From the cell containing the given text, extract its center point as [X, Y] coordinate. 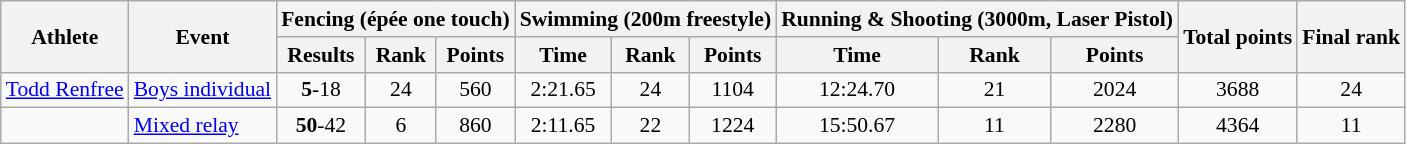
2024 [1114, 90]
Total points [1238, 36]
860 [476, 126]
4364 [1238, 126]
Boys individual [202, 90]
5-18 [321, 90]
Final rank [1351, 36]
3688 [1238, 90]
Athlete [65, 36]
12:24.70 [857, 90]
Event [202, 36]
22 [651, 126]
Results [321, 55]
Todd Renfree [65, 90]
Running & Shooting (3000m, Laser Pistol) [977, 19]
15:50.67 [857, 126]
21 [994, 90]
1224 [732, 126]
2:21.65 [564, 90]
Swimming (200m freestyle) [646, 19]
1104 [732, 90]
2280 [1114, 126]
560 [476, 90]
50-42 [321, 126]
2:11.65 [564, 126]
Mixed relay [202, 126]
6 [401, 126]
Fencing (épée one touch) [396, 19]
